Pinpoint the cell where the given text exists, returning its (X, Y) midpoint coordinate. 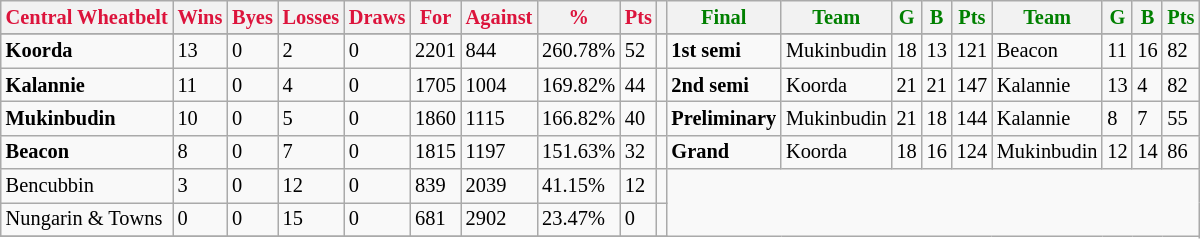
Grand (724, 152)
% (578, 17)
2902 (500, 219)
1705 (435, 85)
41.15% (578, 186)
10 (200, 118)
Final (724, 17)
44 (638, 85)
1st semi (724, 51)
2nd semi (724, 85)
14 (1147, 152)
1197 (500, 152)
839 (435, 186)
86 (1180, 152)
844 (500, 51)
Central Wheatbelt (87, 17)
144 (972, 118)
169.82% (578, 85)
Preliminary (724, 118)
52 (638, 51)
Bencubbin (87, 186)
Draws (377, 17)
15 (311, 219)
23.47% (578, 219)
2039 (500, 186)
Against (500, 17)
For (435, 17)
260.78% (578, 51)
55 (1180, 118)
2201 (435, 51)
Byes (252, 17)
1115 (500, 118)
121 (972, 51)
166.82% (578, 118)
Losses (311, 17)
147 (972, 85)
Nungarin & Towns (87, 219)
2 (311, 51)
1815 (435, 152)
1004 (500, 85)
151.63% (578, 152)
1860 (435, 118)
124 (972, 152)
3 (200, 186)
681 (435, 219)
32 (638, 152)
Wins (200, 17)
40 (638, 118)
5 (311, 118)
